Return [X, Y] of the center of cell containing provided text 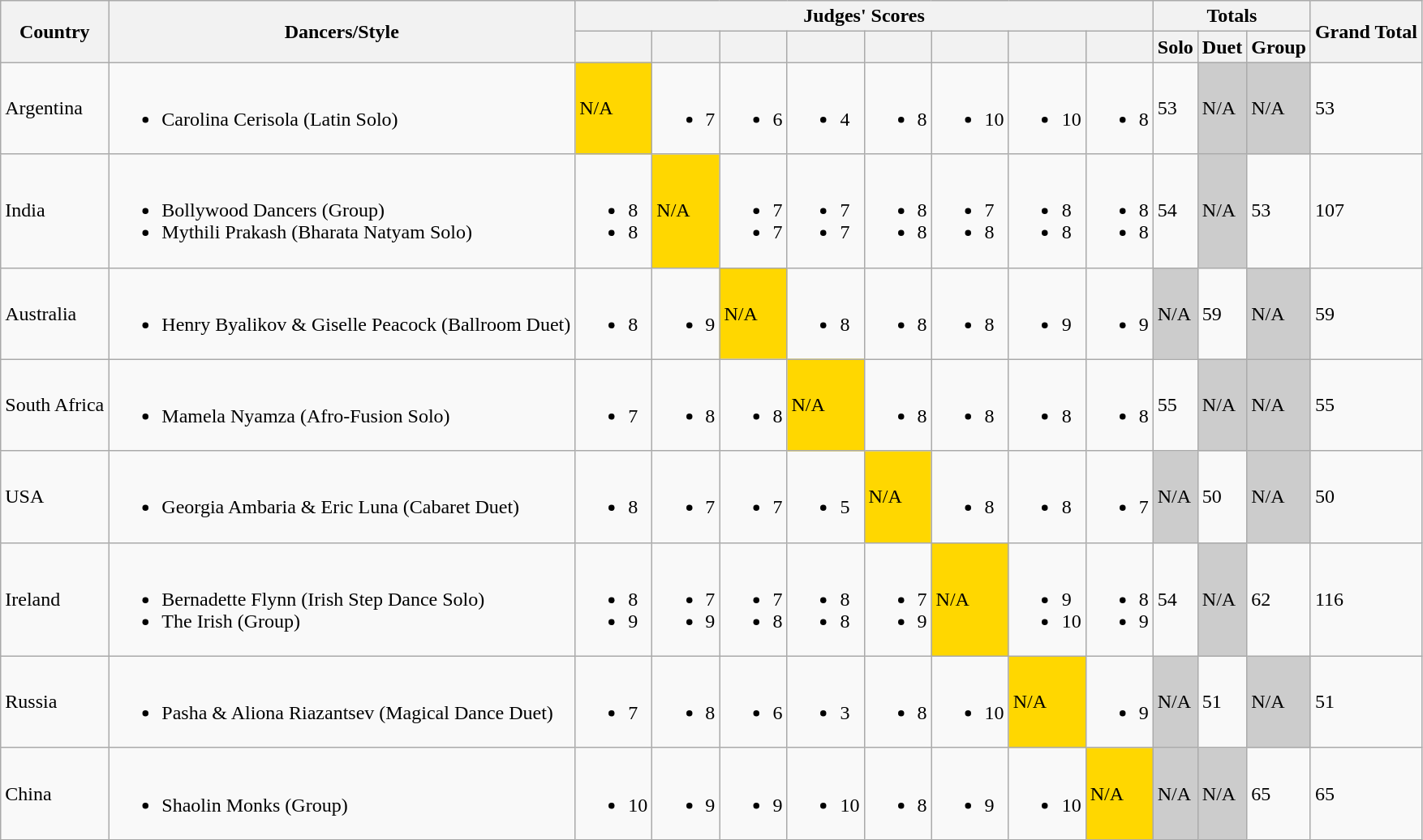
Henry Byalikov & Giselle Peacock (Ballroom Duet) [342, 313]
Group [1279, 47]
India [55, 211]
Shaolin Monks (Group) [342, 793]
Duet [1222, 47]
Russia [55, 702]
910 [1047, 599]
South Africa [55, 405]
Dancers/Style [342, 32]
4 [826, 109]
5 [826, 496]
Pasha & Aliona Riazantsev (Magical Dance Duet) [342, 702]
Australia [55, 313]
62 [1279, 599]
3 [826, 702]
Carolina Cerisola (Latin Solo) [342, 109]
Bernadette Flynn (Irish Step Dance Solo)The Irish (Group) [342, 599]
China [55, 793]
Judges' Scores [864, 16]
Country [55, 32]
Georgia Ambaria & Eric Luna (Cabaret Duet) [342, 496]
Totals [1232, 16]
116 [1366, 599]
Mamela Nyamza (Afro-Fusion Solo) [342, 405]
Grand Total [1366, 32]
Argentina [55, 109]
Solo [1175, 47]
Ireland [55, 599]
107 [1366, 211]
Bollywood Dancers (Group)Mythili Prakash (Bharata Natyam Solo) [342, 211]
USA [55, 496]
